Return [x, y] of the center of cell containing provided text 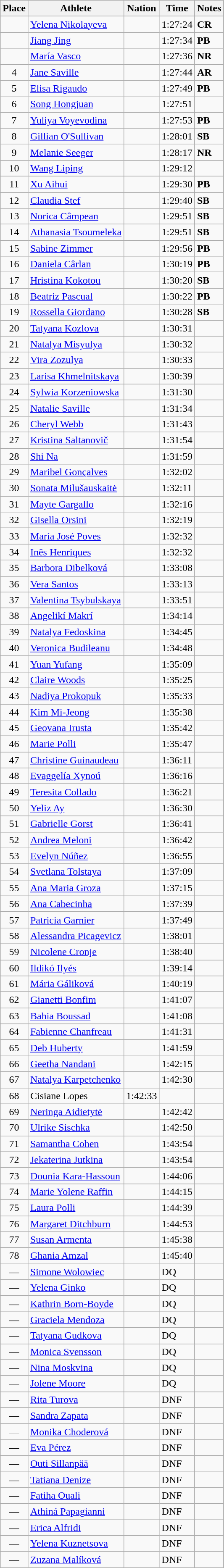
1:38:01 [177, 936]
Time [177, 8]
1:36:55 [177, 856]
Yeliz Ay [76, 808]
Hristina Kokotou [76, 280]
Monika Choderová [76, 1431]
1:37:39 [177, 904]
11 [14, 184]
1:31:30 [177, 392]
71 [14, 1144]
Natalya Fedoskina [76, 632]
67 [14, 1080]
Xu Aihui [76, 184]
48 [14, 776]
22 [14, 360]
Marie Yolene Raffin [76, 1192]
Rossella Giordano [76, 312]
33 [14, 536]
1:32:19 [177, 520]
51 [14, 824]
1:29:12 [177, 168]
53 [14, 856]
Nadiya Prokopuk [76, 696]
Sabine Zimmer [76, 248]
57 [14, 920]
Ildikó Ilyés [76, 968]
46 [14, 744]
Sandra Zapata [76, 1415]
Andrea Meloni [76, 840]
Dounia Kara-Hassoun [76, 1176]
Graciela Mendoza [76, 1320]
76 [14, 1224]
Simone Wolowiec [76, 1272]
Evelyn Núñez [76, 856]
Cheryl Webb [76, 424]
1:36:41 [177, 824]
Tatyana Gudkova [76, 1336]
50 [14, 808]
Patricia Garnier [76, 920]
1:39:14 [177, 968]
12 [14, 200]
64 [14, 1032]
1:27:44 [177, 72]
78 [14, 1256]
7 [14, 120]
1:32:02 [177, 472]
60 [14, 968]
1:32:11 [177, 488]
25 [14, 408]
Gisella Orsini [76, 520]
14 [14, 232]
1:32:16 [177, 504]
1:31:34 [177, 408]
1:36:21 [177, 792]
1:30:28 [177, 312]
1:30:19 [177, 264]
59 [14, 952]
Claudia Stef [76, 200]
17 [14, 280]
1:41:31 [177, 1032]
43 [14, 696]
39 [14, 632]
54 [14, 872]
35 [14, 568]
Wang Liping [76, 168]
1:41:59 [177, 1048]
4 [14, 72]
1:42:30 [177, 1080]
63 [14, 1016]
19 [14, 312]
Erica Alfridi [76, 1528]
Ana Cabecinha [76, 904]
1:27:51 [177, 104]
72 [14, 1160]
1:30:32 [177, 344]
Mayte Gargallo [76, 504]
49 [14, 792]
Jolene Moore [76, 1384]
Natalya Misyulya [76, 344]
Nicolene Cronje [76, 952]
1:30:33 [177, 360]
1:33:08 [177, 568]
Gabrielle Gorst [76, 824]
Natalya Karpetchenko [76, 1080]
1:34:45 [177, 632]
24 [14, 392]
10 [14, 168]
Norica Câmpean [76, 216]
8 [14, 136]
1:27:53 [177, 120]
Tatyana Kozlova [76, 328]
32 [14, 520]
1:44:53 [177, 1224]
36 [14, 584]
75 [14, 1208]
AR [209, 72]
Alessandra Picagevicz [76, 936]
1:27:24 [177, 24]
1:42:42 [177, 1112]
1:44:15 [177, 1192]
37 [14, 600]
56 [14, 904]
Sonata Milušauskaitė [76, 488]
68 [14, 1096]
1:35:47 [177, 744]
1:28:01 [177, 136]
Claire Woods [76, 680]
Sylwia Korzeniowska [76, 392]
Yelena Kuznetsova [76, 1544]
Ulrike Sischka [76, 1128]
Elisa Rigaudo [76, 88]
Vera Santos [76, 584]
Angelikí Makrí [76, 616]
69 [14, 1112]
Song Hongjuan [76, 104]
Tatiana Denize [76, 1479]
77 [14, 1240]
María José Poves [76, 536]
13 [14, 216]
61 [14, 984]
1:35:25 [177, 680]
Veronica Budileanu [76, 648]
Margaret Ditchburn [76, 1224]
Inês Henriques [76, 552]
1:34:48 [177, 648]
1:42:50 [177, 1128]
1:36:11 [177, 760]
1:41:08 [177, 1016]
5 [14, 88]
Gillian O'Sullivan [76, 136]
15 [14, 248]
Jane Saville [76, 72]
Zuzana Malíková [76, 1560]
Geetha Nandani [76, 1064]
62 [14, 1000]
Shi Na [76, 456]
Valentina Tsybulskaya [76, 600]
1:42:33 [142, 1096]
1:45:40 [177, 1256]
Eva Pérez [76, 1447]
73 [14, 1176]
Kristina Saltanovič [76, 440]
41 [14, 664]
1:36:42 [177, 840]
Christine Guinaudeau [76, 760]
1:44:39 [177, 1208]
1:37:15 [177, 888]
45 [14, 728]
1:37:09 [177, 872]
Gianetti Bonfim [76, 1000]
Yelena Ginko [76, 1288]
Athanasia Tsoumeleka [76, 232]
Natalie Saville [76, 408]
Teresita Collado [76, 792]
1:31:43 [177, 424]
Maribel Gonçalves [76, 472]
Evaggelía Xynoú [76, 776]
74 [14, 1192]
1:33:13 [177, 584]
1:29:30 [177, 184]
Samantha Cohen [76, 1144]
Yuliya Voyevodina [76, 120]
Fabienne Chanfreau [76, 1032]
21 [14, 344]
1:30:22 [177, 296]
Ghania Amzal [76, 1256]
1:38:40 [177, 952]
1:44:06 [177, 1176]
Nina Moskvina [76, 1368]
Yuan Yufang [76, 664]
Susan Armenta [76, 1240]
Rita Turova [76, 1400]
1:40:19 [177, 984]
1:45:38 [177, 1240]
58 [14, 936]
Marie Polli [76, 744]
52 [14, 840]
Athlete [76, 8]
30 [14, 488]
Nation [142, 8]
1:27:34 [177, 40]
Svetlana Tolstaya [76, 872]
1:42:15 [177, 1064]
Larisa Khmelnitskaya [76, 376]
Vira Zozulya [76, 360]
1:36:16 [177, 776]
28 [14, 456]
1:35:38 [177, 712]
Barbora Dibelková [76, 568]
18 [14, 296]
44 [14, 712]
29 [14, 472]
1:30:31 [177, 328]
Deb Huberty [76, 1048]
Kim Mi-Jeong [76, 712]
1:27:36 [177, 56]
Geovana Irusta [76, 728]
María Vasco [76, 56]
47 [14, 760]
Bahia Boussad [76, 1016]
38 [14, 616]
1:35:33 [177, 696]
26 [14, 424]
23 [14, 376]
9 [14, 152]
1:34:14 [177, 616]
Outi Sillanpää [76, 1463]
70 [14, 1128]
6 [14, 104]
20 [14, 328]
Jiang Jing [76, 40]
27 [14, 440]
Laura Polli [76, 1208]
40 [14, 648]
1:35:09 [177, 664]
Yelena Nikolayeva [76, 24]
Fatiha Ouali [76, 1496]
16 [14, 264]
Melanie Seeger [76, 152]
1:41:07 [177, 1000]
1:31:59 [177, 456]
Athiná Papagianni [76, 1512]
Jekaterina Jutkina [76, 1160]
34 [14, 552]
1:30:20 [177, 280]
Daniela Cârlan [76, 264]
1:37:49 [177, 920]
Ana Maria Groza [76, 888]
CR [209, 24]
1:35:42 [177, 728]
55 [14, 888]
Mária Gáliková [76, 984]
Neringa Aidietytė [76, 1112]
1:30:39 [177, 376]
Monica Svensson [76, 1352]
1:31:54 [177, 440]
1:27:49 [177, 88]
Beatriz Pascual [76, 296]
Cisiane Lopes [76, 1096]
65 [14, 1048]
1:33:51 [177, 600]
1:28:17 [177, 152]
31 [14, 504]
Kathrin Born-Boyde [76, 1304]
1:29:56 [177, 248]
66 [14, 1064]
1:36:30 [177, 808]
42 [14, 680]
Notes [209, 8]
1:29:40 [177, 200]
Place [14, 8]
